Locate the cell with the specified text and output its [X, Y] center coordinate. 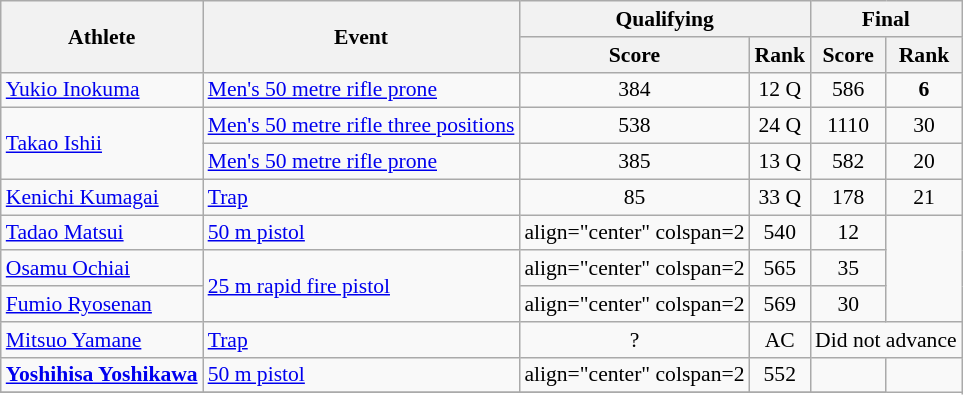
586 [848, 90]
6 [924, 90]
AC [780, 340]
569 [780, 304]
Event [362, 36]
21 [924, 197]
Fumio Ryosenan [102, 304]
1110 [848, 126]
178 [848, 197]
Yukio Inokuma [102, 90]
Yoshihisa Yoshikawa [102, 375]
Final [886, 19]
Men's 50 metre rifle three positions [362, 126]
565 [780, 269]
20 [924, 162]
Takao Ishii [102, 144]
33 Q [780, 197]
24 Q [780, 126]
Osamu Ochiai [102, 269]
12 Q [780, 90]
85 [634, 197]
Did not advance [886, 340]
? [634, 340]
540 [780, 233]
Tadao Matsui [102, 233]
25 m rapid fire pistol [362, 286]
Mitsuo Yamane [102, 340]
35 [848, 269]
538 [634, 126]
384 [634, 90]
385 [634, 162]
13 Q [780, 162]
12 [848, 233]
552 [780, 375]
Kenichi Kumagai [102, 197]
Qualifying [664, 19]
582 [848, 162]
Athlete [102, 36]
